Output the (x, y) coordinate of the center of the cell containing the given text.  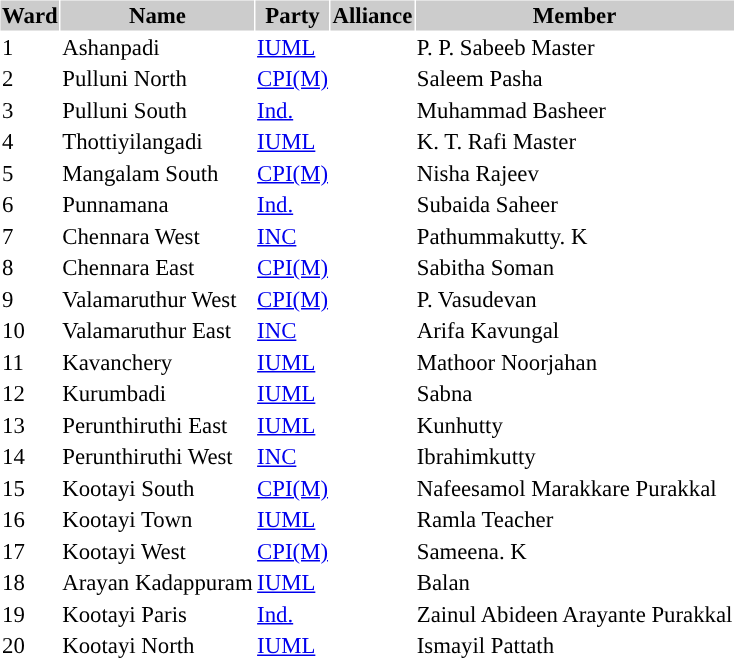
Ashanpadi (158, 47)
Kootayi Town (158, 520)
Sabitha Soman (574, 268)
Pulluni South (158, 110)
Kurumbadi (158, 394)
Kootayi Paris (158, 614)
Valamaruthur East (158, 331)
P. P. Sabeeb Master (574, 47)
3 (30, 110)
18 (30, 583)
13 (30, 425)
Muhammad Basheer (574, 110)
Kunhutty (574, 425)
Kootayi West (158, 551)
15 (30, 488)
Ramla Teacher (574, 520)
Ward (30, 16)
Balan (574, 583)
12 (30, 394)
Nafeesamol Marakkare Purakkal (574, 488)
10 (30, 331)
Saleem Pasha (574, 79)
Mathoor Noorjahan (574, 362)
Chennara East (158, 268)
Perunthiruthi West (158, 457)
Party (293, 16)
7 (30, 236)
Alliance (372, 16)
8 (30, 268)
5 (30, 173)
Arifa Kavungal (574, 331)
Thottiyilangadi (158, 142)
Ibrahimkutty (574, 457)
Arayan Kadappuram (158, 583)
Sameena. K (574, 551)
Nisha Rajeev (574, 173)
1 (30, 47)
Kootayi South (158, 488)
2 (30, 79)
Chennara West (158, 236)
16 (30, 520)
6 (30, 205)
11 (30, 362)
Punnamana (158, 205)
Pathummakutty. K (574, 236)
19 (30, 614)
Sabna (574, 394)
Valamaruthur West (158, 299)
Subaida Saheer (574, 205)
K. T. Rafi Master (574, 142)
Pulluni North (158, 79)
14 (30, 457)
P. Vasudevan (574, 299)
17 (30, 551)
9 (30, 299)
Zainul Abideen Arayante Purakkal (574, 614)
Perunthiruthi East (158, 425)
Kavanchery (158, 362)
4 (30, 142)
Name (158, 16)
Member (574, 16)
Mangalam South (158, 173)
